Locate the cell with the specified text and output its [X, Y] center coordinate. 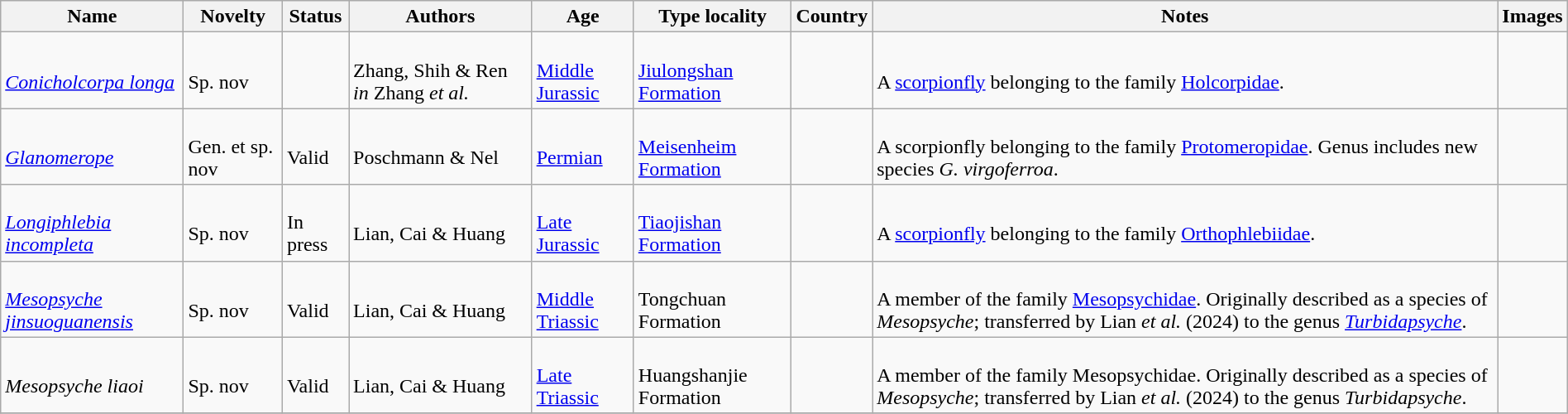
Tongchuan Formation [713, 299]
Zhang, Shih & Ren in Zhang et al. [441, 70]
A scorpionfly belonging to the family Orthophlebiidae. [1185, 223]
Age [582, 17]
Permian [582, 147]
A scorpionfly belonging to the family Protomeropidae. Genus includes new species G. virgoferroa. [1185, 147]
Mesopsyche jinsuoguanensis [93, 299]
In press [315, 223]
Middle Triassic [582, 299]
Middle Jurassic [582, 70]
Jiulongshan Formation [713, 70]
Status [315, 17]
Conicholcorpa longa [93, 70]
Late Triassic [582, 375]
Notes [1185, 17]
Name [93, 17]
A scorpionfly belonging to the family Holcorpidae. [1185, 70]
Glanomerope [93, 147]
Authors [441, 17]
Poschmann & Nel [441, 147]
Mesopsyche liaoi [93, 375]
Gen. et sp. nov [233, 147]
Longiphlebia incompleta [93, 223]
Late Jurassic [582, 223]
Type locality [713, 17]
Images [1532, 17]
Country [832, 17]
Tiaojishan Formation [713, 223]
Huangshanjie Formation [713, 375]
Meisenheim Formation [713, 147]
Novelty [233, 17]
